For the text-containing cell, return its midpoint in [X, Y] coordinate format. 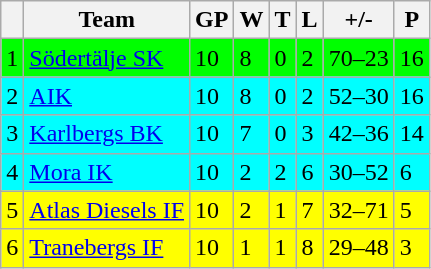
Mora IK [107, 172]
T [282, 20]
Södertälje SK [107, 58]
4 [12, 172]
P [412, 20]
GP [212, 20]
L [310, 20]
Team [107, 20]
52–30 [358, 96]
30–52 [358, 172]
70–23 [358, 58]
32–71 [358, 210]
+/- [358, 20]
Karlbergs BK [107, 134]
Tranebergs IF [107, 248]
Atlas Diesels IF [107, 210]
AIK [107, 96]
29–48 [358, 248]
14 [412, 134]
W [252, 20]
42–36 [358, 134]
